Scan for the cell matching the given text and deliver its [x, y] coordinate at center. 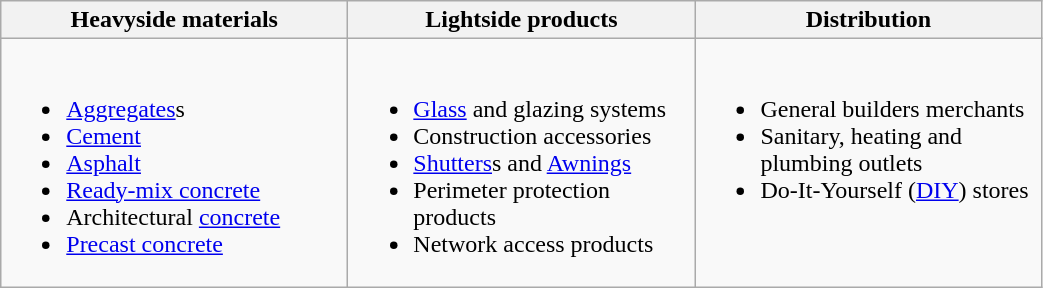
Distribution [868, 20]
Heavyside materials [174, 20]
AggregatessCementAsphaltReady-mix concreteArchitectural concretePrecast concrete [174, 163]
General builders merchantsSanitary, heating and plumbing outletsDo-It-Yourself (DIY) stores [868, 163]
Glass and glazing systemsConstruction accessoriesShutterss and AwningsPerimeter protection productsNetwork access products [522, 163]
Lightside products [522, 20]
